Identify which cell holds the provided text, then report its [X, Y] central coordinate. 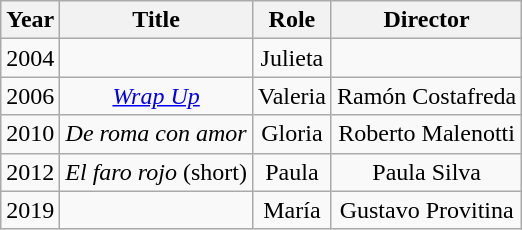
Director [426, 20]
Paula Silva [426, 172]
2006 [30, 96]
María [292, 210]
Roberto Malenotti [426, 134]
Valeria [292, 96]
Year [30, 20]
Ramón Costafreda [426, 96]
2004 [30, 58]
Gloria [292, 134]
De roma con amor [156, 134]
2012 [30, 172]
Paula [292, 172]
2019 [30, 210]
Title [156, 20]
Julieta [292, 58]
2010 [30, 134]
Gustavo Provitina [426, 210]
El faro rojo (short) [156, 172]
Wrap Up [156, 96]
Role [292, 20]
